Locate the cell with the specified text and output its [X, Y] center coordinate. 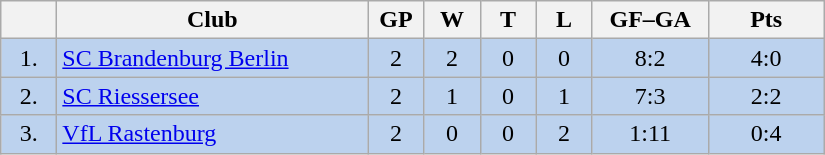
SC Riessersee [212, 96]
SC Brandenburg Berlin [212, 58]
4:0 [766, 58]
Pts [766, 20]
VfL Rastenburg [212, 134]
Club [212, 20]
1:11 [650, 134]
T [508, 20]
2. [29, 96]
GP [396, 20]
3. [29, 134]
2:2 [766, 96]
0:4 [766, 134]
L [564, 20]
8:2 [650, 58]
W [452, 20]
GF–GA [650, 20]
1. [29, 58]
7:3 [650, 96]
